Detect which cell encompasses the target text, then output its (x, y) center coordinate. 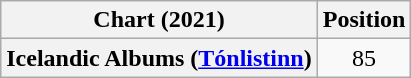
Position (364, 20)
85 (364, 58)
Chart (2021) (159, 20)
Icelandic Albums (Tónlistinn) (159, 58)
